Find where the given text appears and provide that cell's center as (x, y) coordinate. 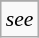
see (20, 19)
